Search for the cell housing the specified text and yield its [X, Y] center coordinate. 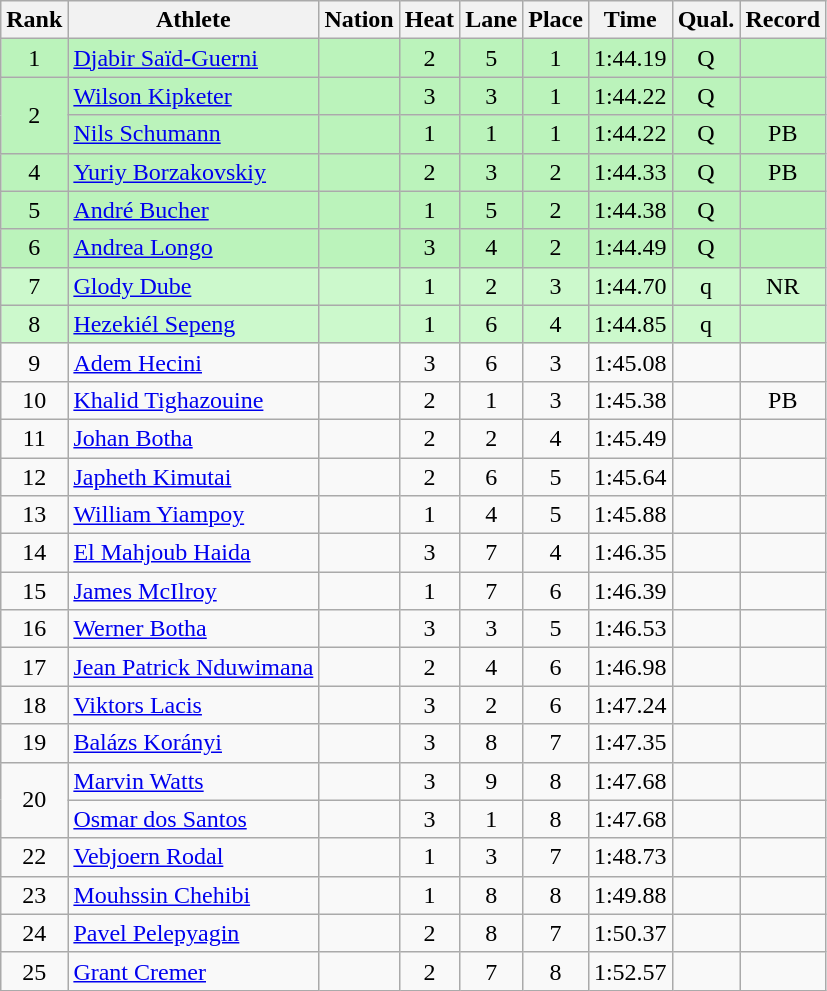
NR [783, 286]
El Mahjoub Haida [194, 553]
1:45.49 [630, 438]
1:49.88 [630, 895]
André Bucher [194, 210]
1:46.53 [630, 629]
1:45.64 [630, 477]
1:45.38 [630, 400]
Qual. [706, 20]
14 [34, 553]
Pavel Pelepyagin [194, 933]
1:47.24 [630, 705]
Jean Patrick Nduwimana [194, 667]
1:52.57 [630, 971]
Glody Dube [194, 286]
1:44.19 [630, 58]
17 [34, 667]
Khalid Tighazouine [194, 400]
William Yiampoy [194, 515]
Balázs Korányi [194, 743]
Time [630, 20]
Nils Schumann [194, 134]
1:45.88 [630, 515]
20 [34, 800]
Nation [359, 20]
1:50.37 [630, 933]
Grant Cremer [194, 971]
Japheth Kimutai [194, 477]
Mouhssin Chehibi [194, 895]
1:47.35 [630, 743]
1:44.49 [630, 248]
16 [34, 629]
Werner Botha [194, 629]
Place [556, 20]
13 [34, 515]
1:44.38 [630, 210]
Rank [34, 20]
23 [34, 895]
15 [34, 591]
22 [34, 857]
25 [34, 971]
18 [34, 705]
Lane [492, 20]
Heat [429, 20]
1:48.73 [630, 857]
Record [783, 20]
24 [34, 933]
Osmar dos Santos [194, 819]
Andrea Longo [194, 248]
Yuriy Borzakovskiy [194, 172]
Hezekiél Sepeng [194, 324]
Djabir Saïd-Guerni [194, 58]
Marvin Watts [194, 781]
11 [34, 438]
James McIlroy [194, 591]
1:44.33 [630, 172]
1:44.85 [630, 324]
Adem Hecini [194, 362]
1:44.70 [630, 286]
1:46.39 [630, 591]
1:45.08 [630, 362]
19 [34, 743]
1:46.35 [630, 553]
1:46.98 [630, 667]
Wilson Kipketer [194, 96]
Vebjoern Rodal [194, 857]
10 [34, 400]
Viktors Lacis [194, 705]
12 [34, 477]
Athlete [194, 20]
Johan Botha [194, 438]
